Output the [X, Y] coordinate of the center of the cell containing the given text.  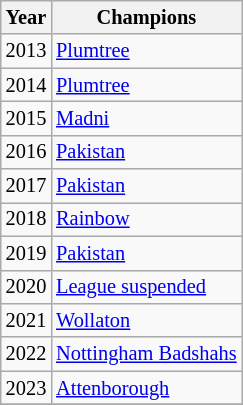
2014 [26, 85]
Year [26, 17]
Attenborough [146, 388]
Wollaton [146, 320]
Rainbow [146, 219]
2022 [26, 354]
2013 [26, 51]
2020 [26, 287]
League suspended [146, 287]
Nottingham Badshahs [146, 354]
2015 [26, 118]
2018 [26, 219]
Madni [146, 118]
2017 [26, 186]
2016 [26, 152]
2023 [26, 388]
2021 [26, 320]
Champions [146, 17]
2019 [26, 253]
